For the text-containing cell, return its midpoint in (X, Y) coordinate format. 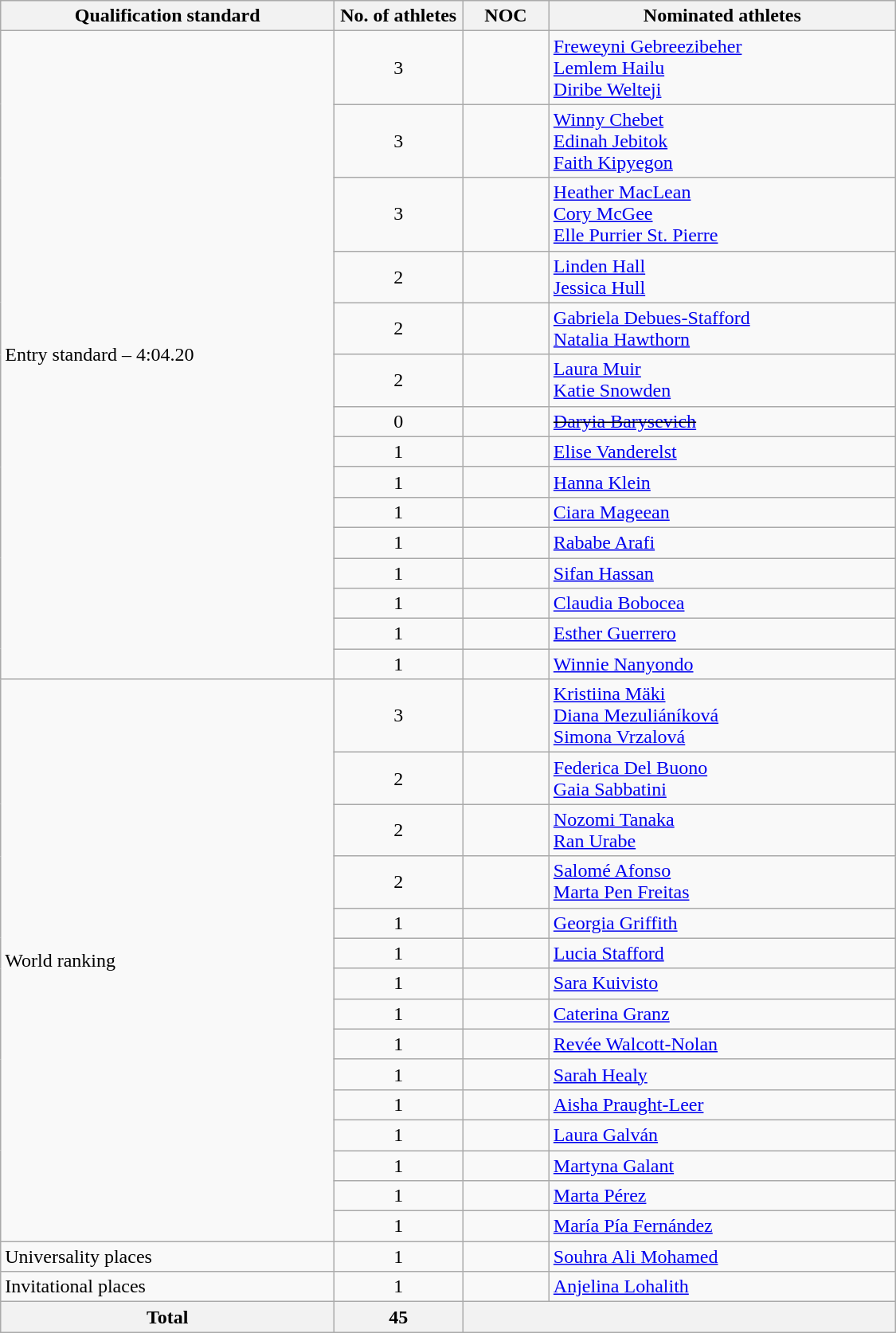
Laura MuirKatie Snowden (722, 381)
Rababe Arafi (722, 542)
45 (398, 1317)
Winny ChebetEdinah JebitokFaith Kipyegon (722, 141)
María Pía Fernández (722, 1226)
Martyna Galant (722, 1165)
Nominated athletes (722, 16)
Total (167, 1317)
Federica Del BuonoGaia Sabbatini (722, 779)
Gabriela Debues-StaffordNatalia Hawthorn (722, 328)
Freweyni GebreezibeherLemlem HailuDiribe Welteji (722, 68)
Anjelina Lohalith (722, 1287)
Universality places (167, 1257)
0 (398, 421)
Georgia Griffith (722, 923)
Daryia Barysevich (722, 421)
Ciara Mageean (722, 512)
Kristiina MäkiDiana MezuliáníkováSimona Vrzalová (722, 716)
NOC (507, 16)
Linden HallJessica Hull (722, 277)
Souhra Ali Mohamed (722, 1257)
Salomé AfonsoMarta Pen Freitas (722, 882)
Marta Pérez (722, 1196)
Revée Walcott-Nolan (722, 1044)
World ranking (167, 960)
Aisha Praught-Leer (722, 1104)
No. of athletes (398, 16)
Winnie Nanyondo (722, 664)
Invitational places (167, 1287)
Laura Galván (722, 1135)
Qualification standard (167, 16)
Elise Vanderelst (722, 451)
Claudia Bobocea (722, 604)
Sara Kuivisto (722, 983)
Nozomi TanakaRan Urabe (722, 830)
Entry standard – 4:04.20 (167, 355)
Lucia Stafford (722, 953)
Sifan Hassan (722, 573)
Sarah Healy (722, 1074)
Hanna Klein (722, 482)
Esther Guerrero (722, 634)
Caterina Granz (722, 1014)
Heather MacLeanCory McGeeElle Purrier St. Pierre (722, 214)
